Identify which cell holds the provided text, then report its (x, y) central coordinate. 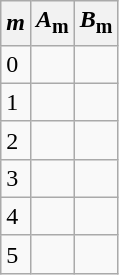
3 (16, 178)
5 (16, 254)
m (16, 23)
0 (16, 64)
4 (16, 216)
Am (52, 23)
2 (16, 140)
1 (16, 102)
Bm (96, 23)
